Locate the cell with the specified text and output its (X, Y) center coordinate. 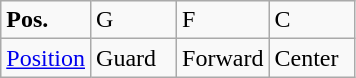
G (134, 20)
Pos. (46, 20)
F (223, 20)
Forward (223, 58)
Position (46, 58)
Guard (134, 58)
Center (312, 58)
C (312, 20)
